Detect which cell encompasses the target text, then output its (X, Y) center coordinate. 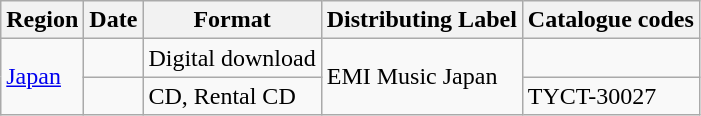
Catalogue codes (610, 20)
Region (42, 20)
TYCT-30027 (610, 96)
Distributing Label (422, 20)
CD, Rental CD (232, 96)
Digital download (232, 58)
EMI Music Japan (422, 77)
Date (114, 20)
Japan (42, 77)
Format (232, 20)
